Find where the given text appears and provide that cell's center as (X, Y) coordinate. 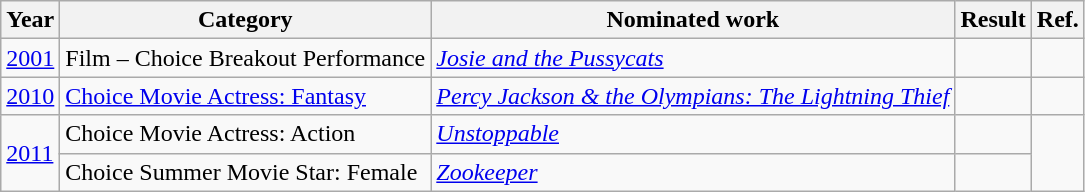
Percy Jackson & the Olympians: The Lightning Thief (693, 96)
Josie and the Pussycats (693, 58)
Choice Movie Actress: Action (246, 134)
Year (30, 20)
2001 (30, 58)
Film – Choice Breakout Performance (246, 58)
Choice Summer Movie Star: Female (246, 172)
Ref. (1058, 20)
Category (246, 20)
Result (993, 20)
Nominated work (693, 20)
2011 (30, 153)
Choice Movie Actress: Fantasy (246, 96)
Zookeeper (693, 172)
2010 (30, 96)
Unstoppable (693, 134)
